Pinpoint the cell where the given text exists, returning its [x, y] midpoint coordinate. 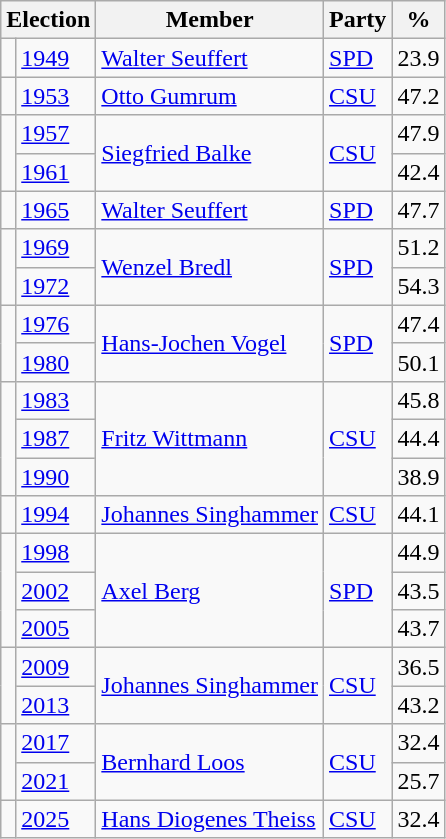
2017 [56, 743]
47.9 [418, 134]
Fritz Wittmann [210, 438]
47.2 [418, 96]
1969 [56, 248]
47.7 [418, 210]
43.7 [418, 629]
1949 [56, 58]
Bernhard Loos [210, 762]
% [418, 20]
1965 [56, 210]
1953 [56, 96]
Hans-Jochen Vogel [210, 343]
1980 [56, 362]
2013 [56, 705]
Hans Diogenes Theiss [210, 819]
42.4 [418, 172]
1998 [56, 553]
2009 [56, 667]
1990 [56, 477]
50.1 [418, 362]
1957 [56, 134]
Member [210, 20]
2002 [56, 591]
44.9 [418, 553]
43.2 [418, 705]
1961 [56, 172]
1976 [56, 324]
Wenzel Bredl [210, 267]
Otto Gumrum [210, 96]
1972 [56, 286]
45.8 [418, 400]
1987 [56, 438]
Siegfried Balke [210, 153]
2021 [56, 781]
51.2 [418, 248]
2025 [56, 819]
Election [48, 20]
38.9 [418, 477]
1983 [56, 400]
2005 [56, 629]
44.4 [418, 438]
1994 [56, 515]
Axel Berg [210, 591]
36.5 [418, 667]
23.9 [418, 58]
25.7 [418, 781]
Party [358, 20]
44.1 [418, 515]
54.3 [418, 286]
43.5 [418, 591]
47.4 [418, 324]
